Provide the [x, y] coordinate of the cell's center where the given text is located.  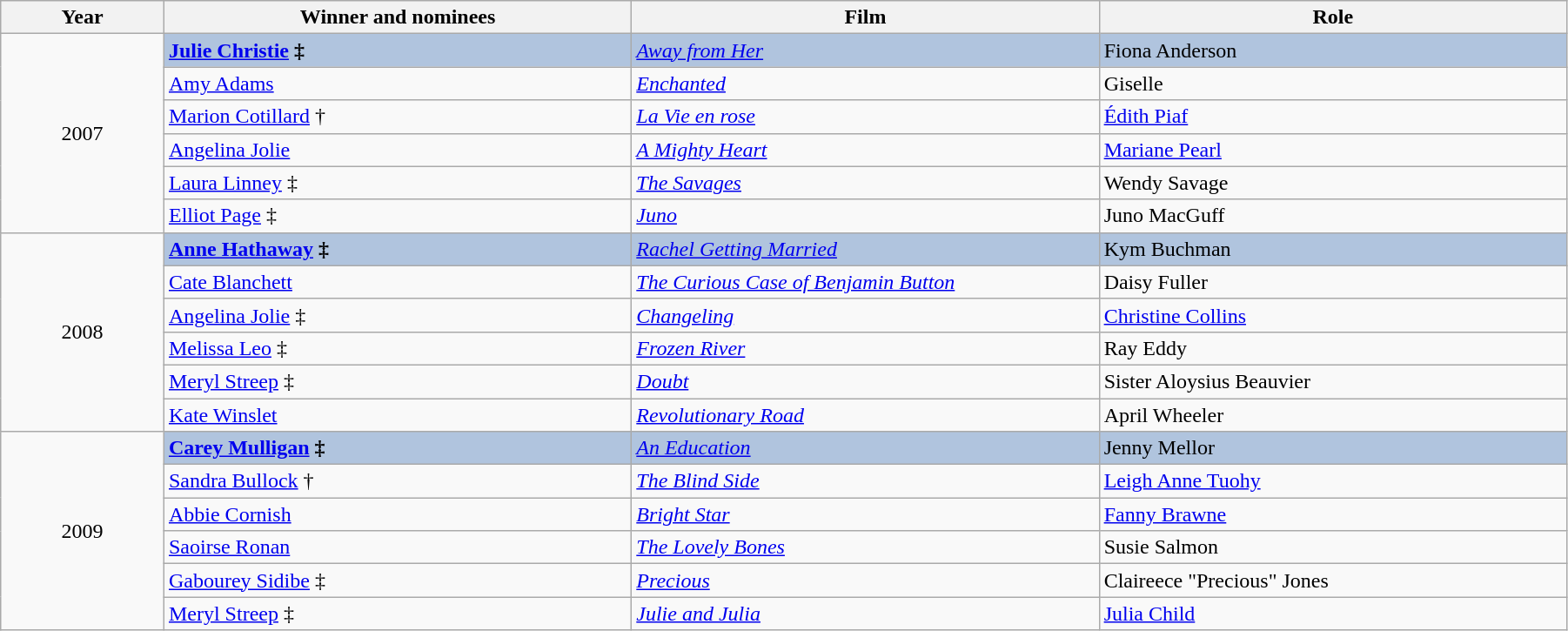
Changeling [865, 315]
Kate Winslet [397, 415]
Jenny Mellor [1333, 448]
Anne Hathaway ‡ [397, 249]
Édith Piaf [1333, 117]
Kym Buchman [1333, 249]
Wendy Savage [1333, 183]
La Vie en rose [865, 117]
Gabourey Sidibe ‡ [397, 581]
2009 [83, 531]
Ray Eddy [1333, 348]
Elliot Page ‡ [397, 216]
Giselle [1333, 84]
Fiona Anderson [1333, 50]
Film [865, 17]
April Wheeler [1333, 415]
Saoirse Ronan [397, 547]
The Savages [865, 183]
Mariane Pearl [1333, 150]
The Blind Side [865, 481]
Marion Cotillard † [397, 117]
Winner and nominees [397, 17]
Melissa Leo ‡ [397, 348]
Rachel Getting Married [865, 249]
Julia Child [1333, 614]
A Mighty Heart [865, 150]
An Education [865, 448]
2008 [83, 332]
Precious [865, 581]
Julie Christie ‡ [397, 50]
Christine Collins [1333, 315]
Laura Linney ‡ [397, 183]
Cate Blanchett [397, 282]
Sister Aloysius Beauvier [1333, 381]
2007 [83, 133]
The Lovely Bones [865, 547]
Year [83, 17]
Role [1333, 17]
Angelina Jolie ‡ [397, 315]
Doubt [865, 381]
Leigh Anne Tuohy [1333, 481]
The Curious Case of Benjamin Button [865, 282]
Fanny Brawne [1333, 514]
Julie and Julia [865, 614]
Enchanted [865, 84]
Abbie Cornish [397, 514]
Claireece "Precious" Jones [1333, 581]
Amy Adams [397, 84]
Bright Star [865, 514]
Juno MacGuff [1333, 216]
Susie Salmon [1333, 547]
Away from Her [865, 50]
Daisy Fuller [1333, 282]
Angelina Jolie [397, 150]
Juno [865, 216]
Carey Mulligan ‡ [397, 448]
Sandra Bullock † [397, 481]
Revolutionary Road [865, 415]
Frozen River [865, 348]
